Pinpoint the cell where the given text exists, returning its [X, Y] midpoint coordinate. 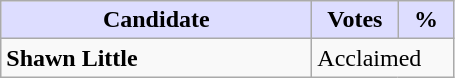
% [426, 20]
Shawn Little [156, 58]
Candidate [156, 20]
Votes [355, 20]
Acclaimed [383, 58]
